Determine the (X, Y) coordinate at the center of the cell enclosing the given text.  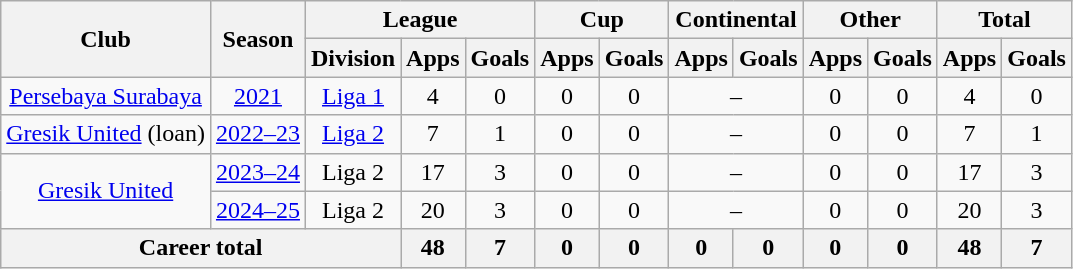
2023–24 (258, 172)
Persebaya Surabaya (106, 96)
Continental (736, 20)
Gresik United (loan) (106, 134)
Gresik United (106, 191)
Season (258, 39)
Other (870, 20)
Cup (602, 20)
Career total (201, 248)
Division (352, 58)
2022–23 (258, 134)
Liga 1 (352, 96)
Club (106, 39)
League (420, 20)
2021 (258, 96)
Total (1004, 20)
2024–25 (258, 210)
